Return the (x, y) coordinate for the center point of the cell that contains the specified text.  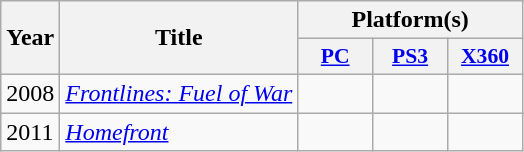
PC (336, 57)
2008 (30, 93)
Year (30, 38)
Homefront (179, 131)
Title (179, 38)
Frontlines: Fuel of War (179, 93)
2011 (30, 131)
X360 (486, 57)
PS3 (410, 57)
Platform(s) (410, 20)
